Extract the [x, y] coordinate from the center of the cell holding the provided text.  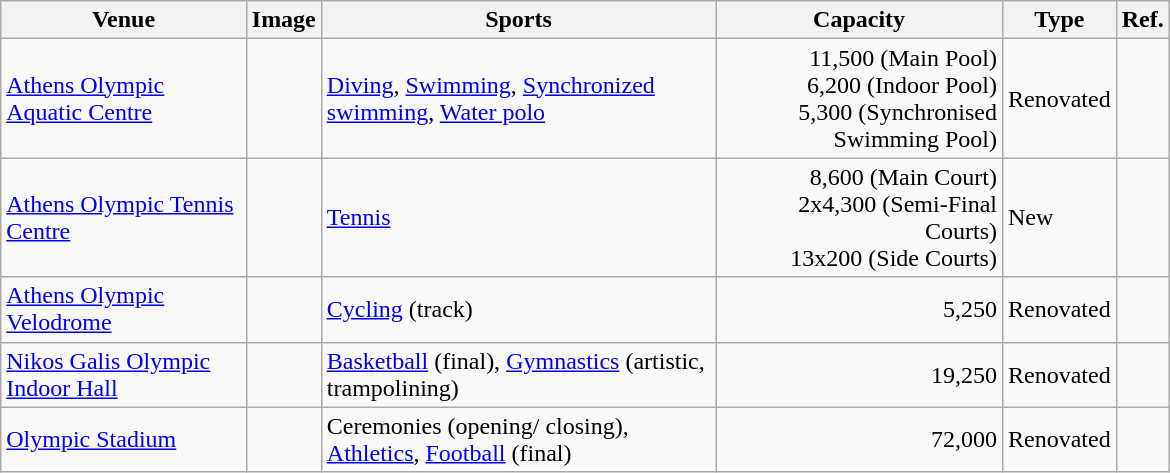
Venue [124, 20]
Tennis [518, 218]
Nikos Galis Olympic Indoor Hall [124, 374]
Athens Olympic Aquatic Centre [124, 98]
Basketball (final), Gymnastics (artistic, trampolining) [518, 374]
5,250 [860, 310]
11,500 (Main Pool)6,200 (Indoor Pool)5,300 (Synchronised Swimming Pool) [860, 98]
Capacity [860, 20]
8,600 (Main Court)2x4,300 (Semi-Final Courts)13x200 (Side Courts) [860, 218]
Ceremonies (opening/ closing), Athletics, Football (final) [518, 440]
Athens Olympic Tennis Centre [124, 218]
Olympic Stadium [124, 440]
Cycling (track) [518, 310]
Sports [518, 20]
Type [1059, 20]
Diving, Swimming, Synchronized swimming, Water polo [518, 98]
Ref. [1142, 20]
New [1059, 218]
Athens Olympic Velodrome [124, 310]
Image [284, 20]
72,000 [860, 440]
19,250 [860, 374]
